Pinpoint the cell where the given text exists, returning its (x, y) midpoint coordinate. 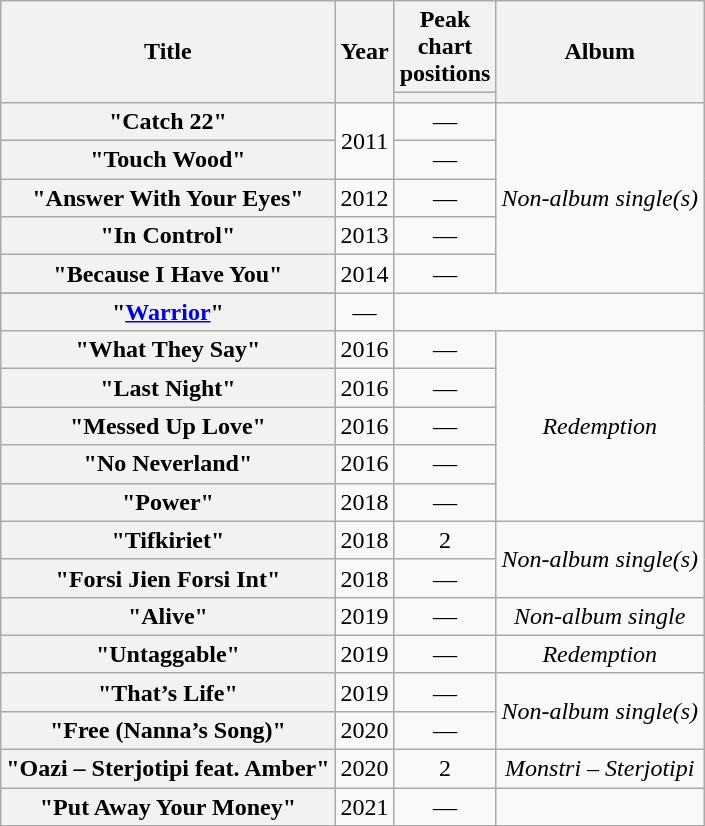
Monstri – Sterjotipi (600, 769)
"Last Night" (168, 388)
2021 (364, 807)
"That’s Life" (168, 692)
"Untaggable" (168, 654)
"In Control" (168, 236)
"Alive" (168, 616)
"Messed Up Love" (168, 426)
2011 (364, 140)
Album (600, 52)
"Warrior" (168, 312)
"Tifkiriet" (168, 540)
"Touch Wood" (168, 160)
"Because I Have You" (168, 274)
Title (168, 52)
Year (364, 52)
"Put Away Your Money" (168, 807)
"Power" (168, 502)
Peak chart positions (445, 47)
Non-album single (600, 616)
"Free (Nanna’s Song)" (168, 730)
"What They Say" (168, 350)
"Oazi – Sterjotipi feat. Amber" (168, 769)
2014 (364, 274)
"No Neverland" (168, 464)
2013 (364, 236)
2012 (364, 198)
"Catch 22" (168, 121)
"Forsi Jien Forsi Int" (168, 578)
"Answer With Your Eyes" (168, 198)
